Return [X, Y] of the center of cell containing provided text 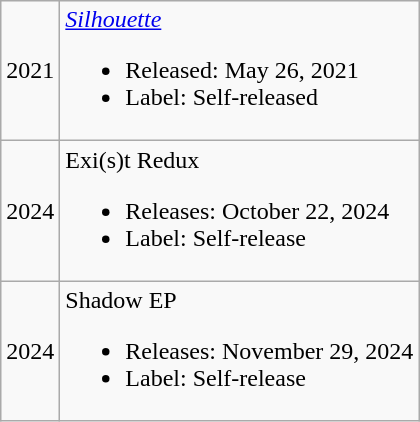
2021 [30, 71]
SilhouetteReleased: May 26, 2021Label: Self-released [240, 71]
Shadow EPReleases: November 29, 2024Label: Self-release [240, 351]
Exi(s)t ReduxReleases: October 22, 2024Label: Self-release [240, 211]
